Capture the cell that displays the provided text and extract its (X, Y) central coordinate. 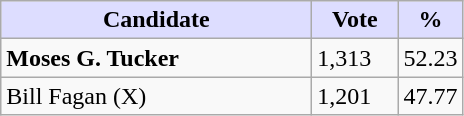
Vote (355, 20)
% (430, 20)
Candidate (156, 20)
52.23 (430, 58)
Bill Fagan (X) (156, 96)
1,201 (355, 96)
1,313 (355, 58)
Moses G. Tucker (156, 58)
47.77 (430, 96)
